Scan for the cell matching the given text and deliver its [X, Y] coordinate at center. 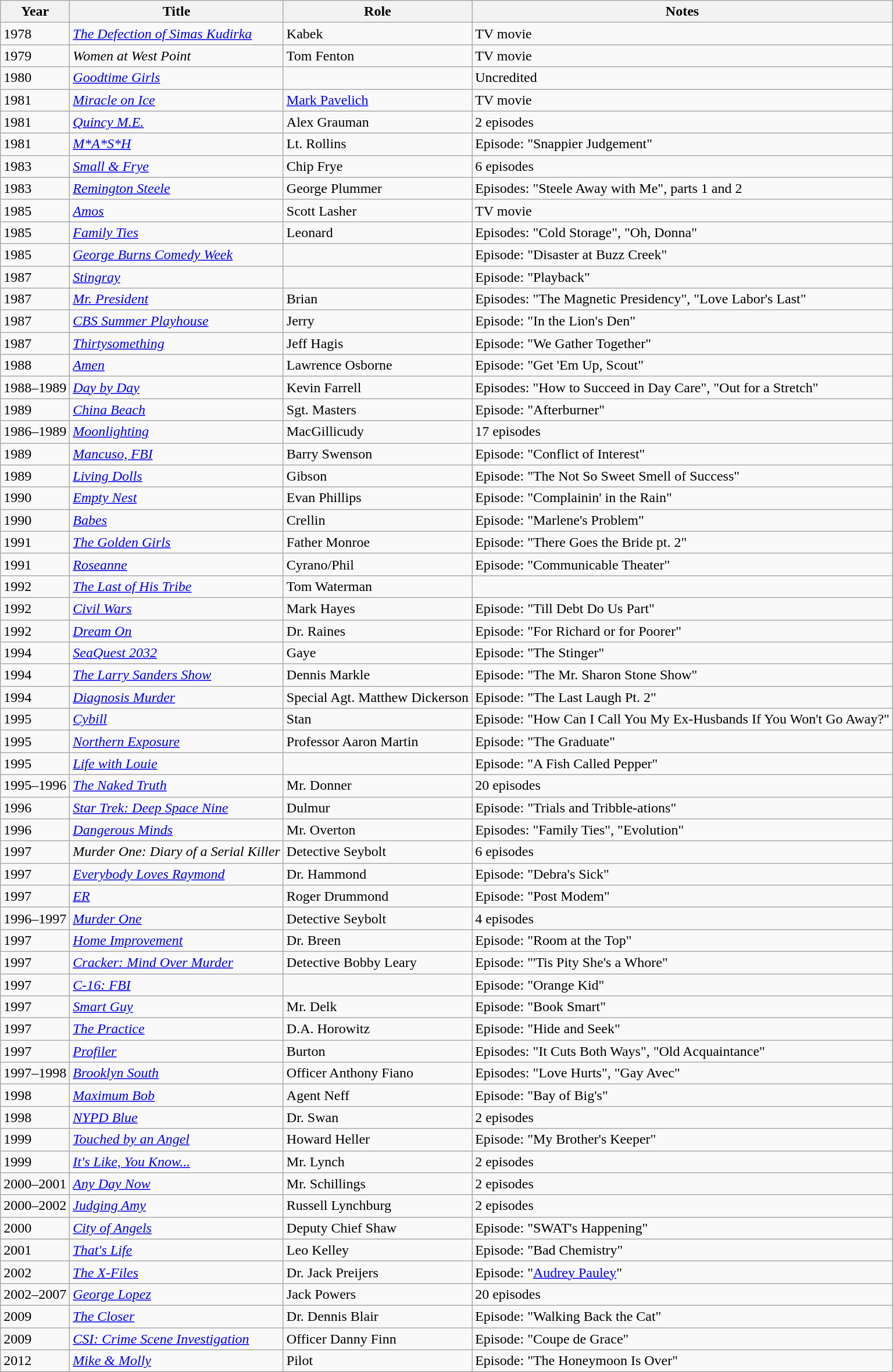
Episodes: "The Magnetic Presidency", "Love Labor's Last" [683, 299]
George Plummer [377, 188]
SeaQuest 2032 [177, 653]
Mr. Overton [377, 830]
Star Trek: Deep Space Nine [177, 808]
2000–2001 [35, 1184]
Special Agt. Matthew Dickerson [377, 697]
Stan [377, 719]
1988–1989 [35, 388]
Goodtime Girls [177, 78]
Leo Kelley [377, 1250]
Dr. Breen [377, 940]
Tom Fenton [377, 56]
Barry Swenson [377, 454]
Mark Hayes [377, 608]
The Golden Girls [177, 542]
Home Improvement [177, 940]
Episode: "Walking Back the Cat" [683, 1316]
Roseanne [177, 564]
Alex Grauman [377, 122]
Cyrano/Phil [377, 564]
Profiler [177, 1051]
Murder One [177, 918]
2002–2007 [35, 1294]
Amos [177, 210]
Evan Phillips [377, 498]
Mr. Lynch [377, 1162]
Diagnosis Murder [177, 697]
Women at West Point [177, 56]
The X-Files [177, 1272]
2012 [35, 1361]
Episodes: "Love Hurts", "Gay Avec" [683, 1073]
Dangerous Minds [177, 830]
Father Monroe [377, 542]
NYPD Blue [177, 1117]
Smart Guy [177, 1007]
Notes [683, 12]
Episode: "The Graduate" [683, 741]
Episode: "The Mr. Sharon Stone Show" [683, 675]
Jack Powers [377, 1294]
Episode: "Bay of Big's" [683, 1095]
Officer Anthony Fiano [377, 1073]
2000–2002 [35, 1206]
Dream On [177, 631]
Episode: "The Last Laugh Pt. 2" [683, 697]
4 episodes [683, 918]
2001 [35, 1250]
Thirtysomething [177, 343]
The Defection of Simas Kudirka [177, 34]
1979 [35, 56]
Episode: "Marlene's Problem" [683, 520]
Amen [177, 366]
Episode: "Playback" [683, 277]
Episode: "'Tis Pity She's a Whore" [683, 962]
George Lopez [177, 1294]
Episode: "Post Modem" [683, 896]
Pilot [377, 1361]
1996–1997 [35, 918]
M*A*S*H [177, 144]
Episode: "The Honeymoon Is Over" [683, 1361]
Brian [377, 299]
Family Ties [177, 232]
Stingray [177, 277]
Episode: "My Brother's Keeper" [683, 1140]
Episodes: "How to Succeed in Day Care", "Out for a Stretch" [683, 388]
Life with Louie [177, 764]
Episode: "How Can I Call You My Ex-Husbands If You Won't Go Away?" [683, 719]
Moonlighting [177, 432]
It's Like, You Know... [177, 1162]
Mr. Donner [377, 786]
Mark Pavelich [377, 100]
Leonard [377, 232]
1980 [35, 78]
Episode: "Coupe de Grace" [683, 1338]
Episode: "There Goes the Bride pt. 2" [683, 542]
Touched by an Angel [177, 1140]
Small & Frye [177, 166]
Kabek [377, 34]
1986–1989 [35, 432]
Episode: "Get 'Em Up, Scout" [683, 366]
Episode: "Disaster at Buzz Creek" [683, 255]
China Beach [177, 410]
Episode: "We Gather Together" [683, 343]
Mr. President [177, 299]
Chip Frye [377, 166]
Northern Exposure [177, 741]
CBS Summer Playhouse [177, 321]
Remington Steele [177, 188]
Gibson [377, 476]
Jerry [377, 321]
CSI: Crime Scene Investigation [177, 1338]
C-16: FBI [177, 985]
Episode: "Till Debt Do Us Part" [683, 608]
Civil Wars [177, 608]
The Larry Sanders Show [177, 675]
Quincy M.E. [177, 122]
Episode: "Debra's Sick" [683, 874]
Episodes: "Cold Storage", "Oh, Donna" [683, 232]
That's Life [177, 1250]
The Last of His Tribe [177, 586]
Everybody Loves Raymond [177, 874]
Brooklyn South [177, 1073]
Miracle on Ice [177, 100]
Howard Heller [377, 1140]
Title [177, 12]
Dr. Jack Preijers [377, 1272]
Year [35, 12]
Dennis Markle [377, 675]
1988 [35, 366]
Episode: "Bad Chemistry" [683, 1250]
Scott Lasher [377, 210]
Episode: "Snappier Judgement" [683, 144]
2000 [35, 1228]
Lawrence Osborne [377, 366]
Episode: "Communicable Theater" [683, 564]
Any Day Now [177, 1184]
The Closer [177, 1316]
2002 [35, 1272]
Episode: "Trials and Tribble-ations" [683, 808]
Day by Day [177, 388]
Episode: "For Richard or for Poorer" [683, 631]
1997–1998 [35, 1073]
Episode: "Conflict of Interest" [683, 454]
Dr. Swan [377, 1117]
Episode: "The Stinger" [683, 653]
Mancuso, FBI [177, 454]
Murder One: Diary of a Serial Killer [177, 852]
Tom Waterman [377, 586]
Living Dolls [177, 476]
Episode: "The Not So Sweet Smell of Success" [683, 476]
Russell Lynchburg [377, 1206]
Mike & Molly [177, 1361]
1995–1996 [35, 786]
Episode: "Afterburner" [683, 410]
Professor Aaron Martin [377, 741]
Agent Neff [377, 1095]
Detective Bobby Leary [377, 962]
ER [177, 896]
Episodes: "Steele Away with Me", parts 1 and 2 [683, 188]
Deputy Chief Shaw [377, 1228]
Mr. Schillings [377, 1184]
Maximum Bob [177, 1095]
Episode: "Room at the Top" [683, 940]
Sgt. Masters [377, 410]
Episode: "In the Lion's Den" [683, 321]
Episode: "Hide and Seek" [683, 1029]
Role [377, 12]
Episode: "Orange Kid" [683, 985]
Babes [177, 520]
Empty Nest [177, 498]
Lt. Rollins [377, 144]
Uncredited [683, 78]
Episode: "A Fish Called Pepper" [683, 764]
Kevin Farrell [377, 388]
Judging Amy [177, 1206]
Dr. Hammond [377, 874]
Episode: "Complainin' in the Rain" [683, 498]
MacGillicudy [377, 432]
Roger Drummond [377, 896]
Cracker: Mind Over Murder [177, 962]
Dr. Dennis Blair [377, 1316]
Episodes: "Family Ties", "Evolution" [683, 830]
Dr. Raines [377, 631]
City of Angels [177, 1228]
Mr. Delk [377, 1007]
Dulmur [377, 808]
Burton [377, 1051]
D.A. Horowitz [377, 1029]
Gaye [377, 653]
Crellin [377, 520]
Cybill [177, 719]
Officer Danny Finn [377, 1338]
1978 [35, 34]
Episode: "Audrey Pauley" [683, 1272]
The Practice [177, 1029]
Episode: "Book Smart" [683, 1007]
17 episodes [683, 432]
The Naked Truth [177, 786]
Jeff Hagis [377, 343]
Episode: "SWAT's Happening" [683, 1228]
Episodes: "It Cuts Both Ways", "Old Acquaintance" [683, 1051]
George Burns Comedy Week [177, 255]
